Output the [x, y] coordinate of the center of the cell containing the given text.  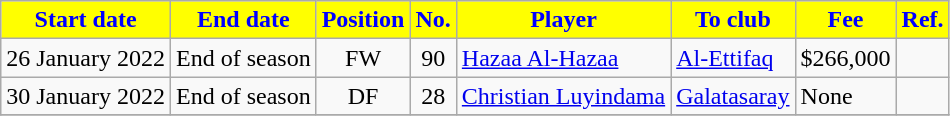
Player [563, 20]
Al-Ettifaq [733, 58]
No. [433, 20]
28 [433, 96]
$266,000 [846, 58]
To club [733, 20]
26 January 2022 [86, 58]
FW [363, 58]
Start date [86, 20]
Christian Luyindama [563, 96]
Galatasaray [733, 96]
30 January 2022 [86, 96]
None [846, 96]
Ref. [922, 20]
End date [243, 20]
Hazaa Al-Hazaa [563, 58]
DF [363, 96]
Position [363, 20]
Fee [846, 20]
90 [433, 58]
